Output the [X, Y] coordinate of the center of the cell containing the given text.  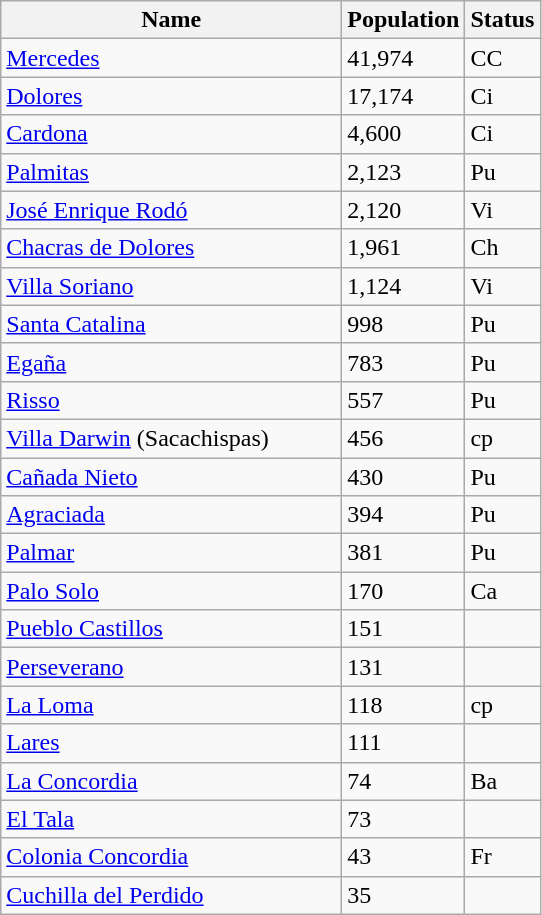
Agraciada [172, 515]
Cardona [172, 134]
43 [404, 857]
1,124 [404, 286]
Santa Catalina [172, 324]
998 [404, 324]
Ca [502, 591]
Colonia Concordia [172, 857]
Cañada Nieto [172, 477]
111 [404, 743]
Palmitas [172, 172]
Lares [172, 743]
74 [404, 781]
1,961 [404, 248]
Chacras de Dolores [172, 248]
Population [404, 20]
394 [404, 515]
430 [404, 477]
35 [404, 895]
El Tala [172, 819]
CC [502, 58]
170 [404, 591]
Egaña [172, 362]
Pueblo Castillos [172, 629]
Fr [502, 857]
Risso [172, 400]
Mercedes [172, 58]
2,120 [404, 210]
La Concordia [172, 781]
La Loma [172, 705]
17,174 [404, 96]
Status [502, 20]
Ba [502, 781]
131 [404, 667]
José Enrique Rodó [172, 210]
Ch [502, 248]
Cuchilla del Perdido [172, 895]
Villa Soriano [172, 286]
41,974 [404, 58]
73 [404, 819]
Dolores [172, 96]
Perseverano [172, 667]
381 [404, 553]
151 [404, 629]
Palmar [172, 553]
557 [404, 400]
Villa Darwin (Sacachispas) [172, 438]
783 [404, 362]
2,123 [404, 172]
Name [172, 20]
4,600 [404, 134]
Palo Solo [172, 591]
118 [404, 705]
456 [404, 438]
